Extract the (x, y) coordinate from the center of the cell holding the provided text.  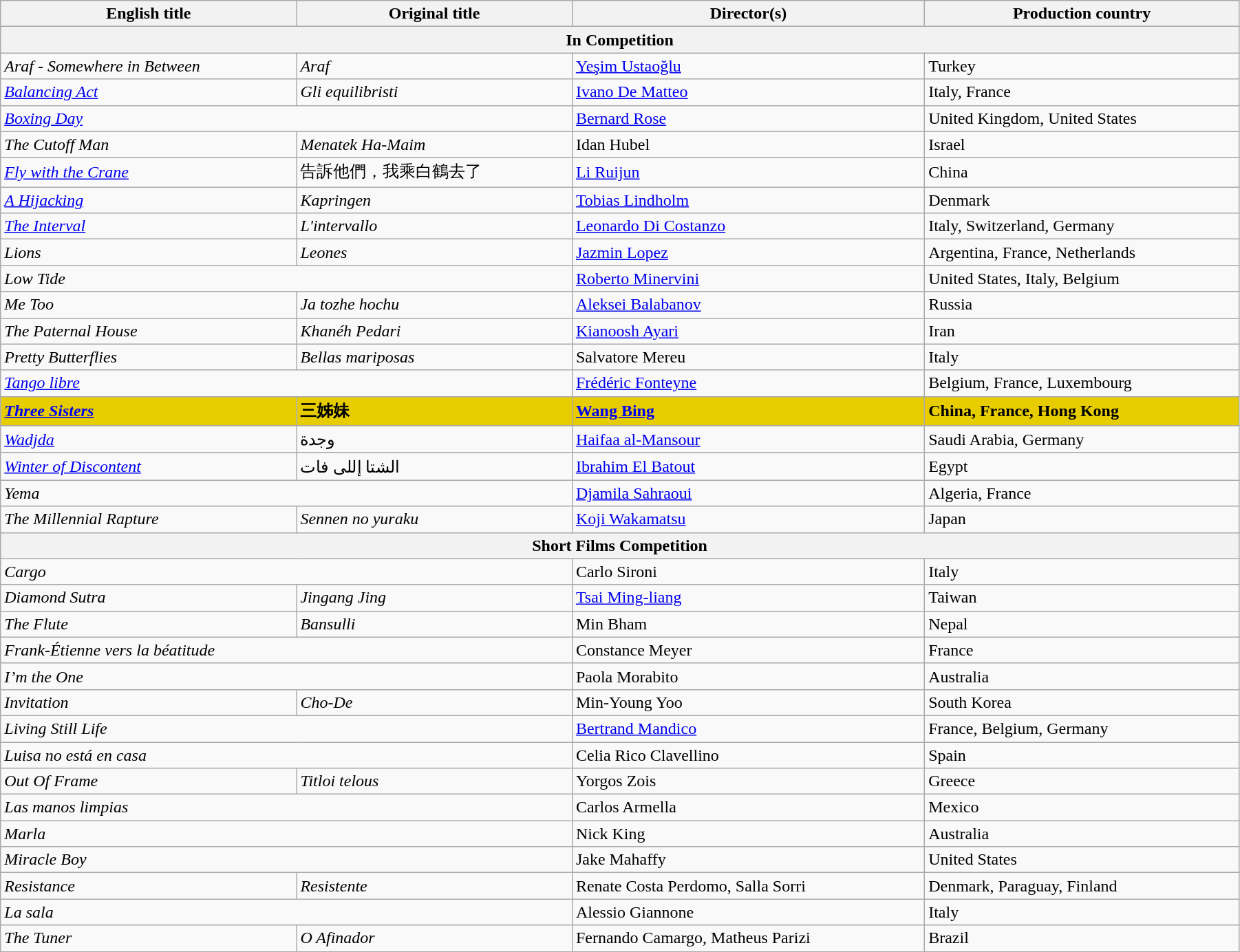
Brazil (1082, 938)
Diamond Sutra (149, 598)
Algeria, France (1082, 493)
Li Ruijun (748, 172)
Idan Hubel (748, 144)
Bertrand Mandico (748, 728)
Saudi Arabia, Germany (1082, 440)
China (1082, 172)
Production country (1082, 14)
Low Tide (286, 279)
The Tuner (149, 938)
In Competition (620, 40)
Djamila Sahraoui (748, 493)
The Millennial Rapture (149, 519)
United Kingdom, United States (1082, 118)
Fernando Camargo, Matheus Parizi (748, 938)
The Interval (149, 226)
The Cutoff Man (149, 144)
Cargo (286, 572)
United States, Italy, Belgium (1082, 279)
Balancing Act (149, 92)
三姊妹 (434, 411)
Ivano De Matteo (748, 92)
Egypt (1082, 466)
United States (1082, 860)
The Paternal House (149, 331)
English title (149, 14)
Carlo Sironi (748, 572)
Nick King (748, 834)
Taiwan (1082, 598)
Min Bham (748, 624)
Tsai Ming-liang (748, 598)
Constance Meyer (748, 650)
South Korea (1082, 702)
Yorgos Zois (748, 781)
Russia (1082, 305)
Japan (1082, 519)
Yema (286, 493)
Salvatore Mereu (748, 357)
告訴他們，我乘白鶴去了 (434, 172)
Miracle Boy (286, 860)
Turkey (1082, 66)
Denmark, Paraguay, Finland (1082, 886)
Greece (1082, 781)
Khanéh Pedari (434, 331)
China, France, Hong Kong (1082, 411)
Wadjda (149, 440)
France (1082, 650)
Denmark (1082, 200)
Araf - Somewhere in Between (149, 66)
Living Still Life (286, 728)
Bernard Rose (748, 118)
Roberto Minervini (748, 279)
Kapringen (434, 200)
Tango libre (286, 383)
Yeşim Ustaoğlu (748, 66)
Leonardo Di Costanzo (748, 226)
O Afinador (434, 938)
Tobias Lindholm (748, 200)
Haifaa al-Mansour (748, 440)
Spain (1082, 755)
Sennen no yuraku (434, 519)
Frédéric Fonteyne (748, 383)
Boxing Day (286, 118)
Aleksei Balabanov (748, 305)
Araf (434, 66)
Jazmin Lopez (748, 252)
Min-Young Yoo (748, 702)
The Flute (149, 624)
A Hijacking (149, 200)
Invitation (149, 702)
Alessio Giannone (748, 912)
I’m the One (286, 676)
La sala (286, 912)
Lions (149, 252)
Renate Costa Perdomo, Salla Sorri (748, 886)
Three Sisters (149, 411)
Short Films Competition (620, 545)
Menatek Ha-Maim (434, 144)
وجدة (434, 440)
Jingang Jing (434, 598)
Resistente (434, 886)
الشتا إللى فات (434, 466)
Iran (1082, 331)
Original title (434, 14)
Koji Wakamatsu (748, 519)
Kianoosh Ayari (748, 331)
Resistance (149, 886)
Marla (286, 834)
Paola Morabito (748, 676)
Pretty Butterflies (149, 357)
Frank-Étienne vers la béatitude (286, 650)
Bansulli (434, 624)
Cho-De (434, 702)
Ibrahim El Batout (748, 466)
Jake Mahaffy (748, 860)
Italy, France (1082, 92)
Celia Rico Clavellino (748, 755)
L'intervallo (434, 226)
Luisa no está en casa (286, 755)
Leones (434, 252)
Wang Bing (748, 411)
Titloi telous (434, 781)
Belgium, France, Luxembourg (1082, 383)
France, Belgium, Germany (1082, 728)
Italy, Switzerland, Germany (1082, 226)
Gli equilibristi (434, 92)
Director(s) (748, 14)
Out Of Frame (149, 781)
Ja tozhe hochu (434, 305)
Fly with the Crane (149, 172)
Las manos limpias (286, 808)
Bellas mariposas (434, 357)
Argentina, France, Netherlands (1082, 252)
Mexico (1082, 808)
Winter of Discontent (149, 466)
Israel (1082, 144)
Me Too (149, 305)
Carlos Armella (748, 808)
Nepal (1082, 624)
